Locate the cell with the specified text and output its (x, y) center coordinate. 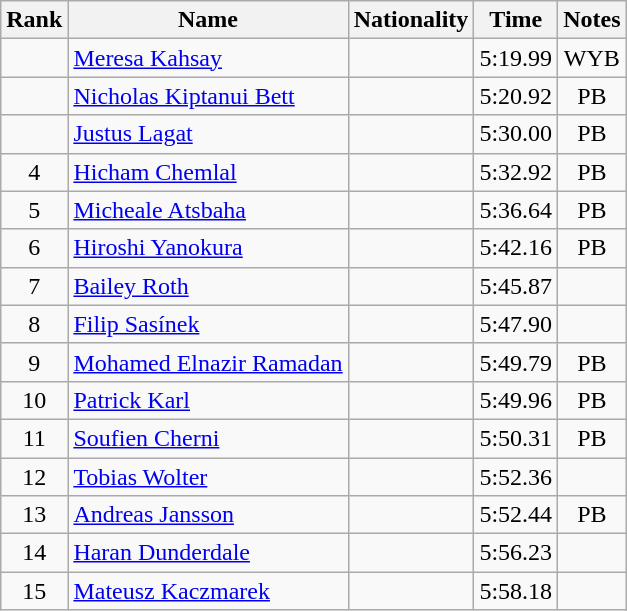
Mateusz Kaczmarek (208, 591)
Filip Sasínek (208, 324)
9 (34, 362)
6 (34, 248)
Meresa Kahsay (208, 58)
5:36.64 (516, 210)
10 (34, 400)
5:58.18 (516, 591)
5:45.87 (516, 286)
7 (34, 286)
4 (34, 172)
Andreas Jansson (208, 515)
5:19.99 (516, 58)
8 (34, 324)
5:47.90 (516, 324)
Micheale Atsbaha (208, 210)
Hiroshi Yanokura (208, 248)
15 (34, 591)
Notes (592, 20)
Hicham Chemlal (208, 172)
WYB (592, 58)
Haran Dunderdale (208, 553)
Nationality (411, 20)
5:52.36 (516, 477)
Nicholas Kiptanui Bett (208, 96)
5:49.79 (516, 362)
5:30.00 (516, 134)
Time (516, 20)
Justus Lagat (208, 134)
5 (34, 210)
Bailey Roth (208, 286)
5:49.96 (516, 400)
Tobias Wolter (208, 477)
Mohamed Elnazir Ramadan (208, 362)
Rank (34, 20)
Name (208, 20)
5:52.44 (516, 515)
11 (34, 438)
5:42.16 (516, 248)
13 (34, 515)
5:32.92 (516, 172)
Patrick Karl (208, 400)
Soufien Cherni (208, 438)
5:56.23 (516, 553)
5:20.92 (516, 96)
5:50.31 (516, 438)
12 (34, 477)
14 (34, 553)
